Scan for the cell matching the given text and deliver its [x, y] coordinate at center. 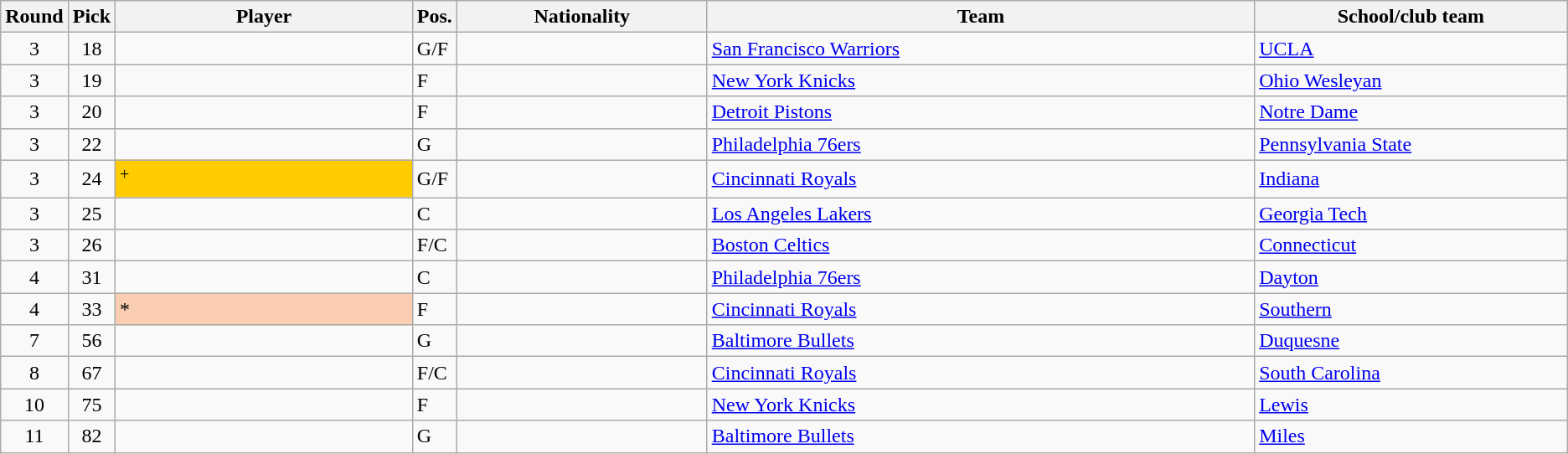
Southern [1411, 309]
20 [91, 112]
18 [91, 49]
San Francisco Warriors [980, 49]
7 [34, 341]
Boston Celtics [980, 245]
+ [265, 179]
Dayton [1411, 277]
24 [91, 179]
Round [34, 17]
Los Angeles Lakers [980, 214]
11 [34, 436]
56 [91, 341]
67 [91, 373]
19 [91, 80]
Team [980, 17]
33 [91, 309]
Player [265, 17]
25 [91, 214]
South Carolina [1411, 373]
26 [91, 245]
School/club team [1411, 17]
Indiana [1411, 179]
31 [91, 277]
Lewis [1411, 405]
Pick [91, 17]
Nationality [581, 17]
82 [91, 436]
10 [34, 405]
Connecticut [1411, 245]
22 [91, 144]
Duquesne [1411, 341]
* [265, 309]
Detroit Pistons [980, 112]
75 [91, 405]
Georgia Tech [1411, 214]
Pennsylvania State [1411, 144]
Miles [1411, 436]
Pos. [434, 17]
UCLA [1411, 49]
8 [34, 373]
Ohio Wesleyan [1411, 80]
Notre Dame [1411, 112]
